Identify which cell holds the provided text, then report its [x, y] central coordinate. 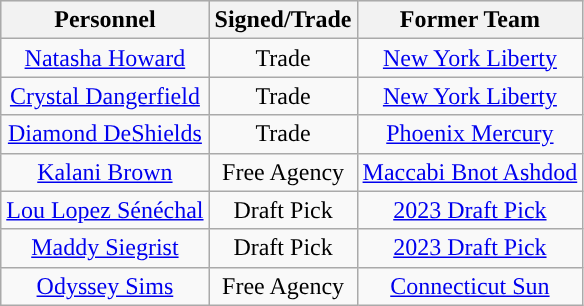
Signed/Trade [283, 20]
Lou Lopez Sénéchal [105, 210]
Phoenix Mercury [470, 134]
Odyssey Sims [105, 286]
Natasha Howard [105, 58]
Crystal Dangerfield [105, 96]
Maddy Siegrist [105, 248]
Kalani Brown [105, 172]
Diamond DeShields [105, 134]
Personnel [105, 20]
Maccabi Bnot Ashdod [470, 172]
Connecticut Sun [470, 286]
Former Team [470, 20]
